Capture the cell that displays the provided text and extract its [X, Y] central coordinate. 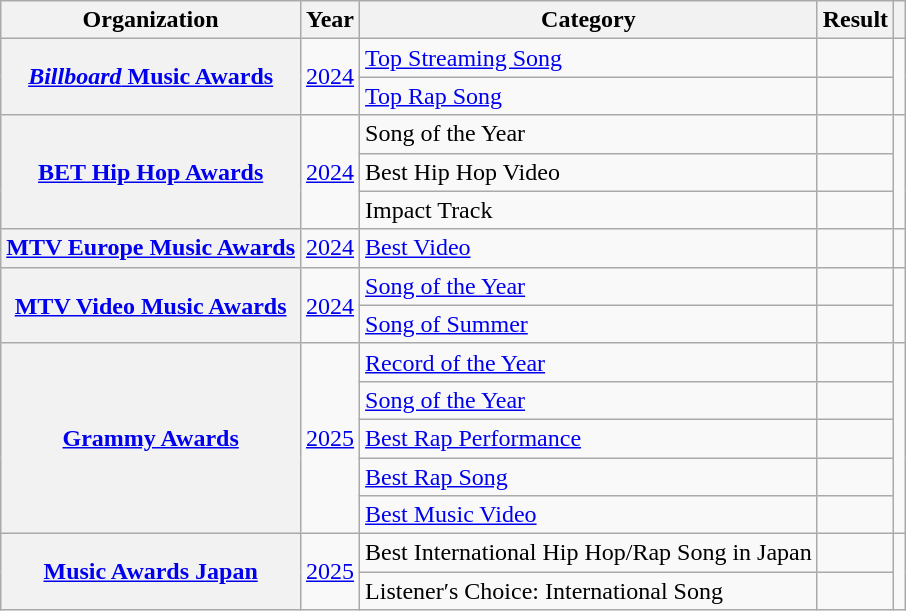
Top Streaming Song [589, 58]
MTV Video Music Awards [151, 305]
Top Rap Song [589, 96]
Grammy Awards [151, 438]
Best Video [589, 248]
BET Hip Hop Awards [151, 172]
Year [330, 20]
Category [589, 20]
MTV Europe Music Awards [151, 248]
Billboard Music Awards [151, 77]
Listener′s Choice: International Song [589, 591]
Record of the Year [589, 362]
Organization [151, 20]
Music Awards Japan [151, 572]
Best Rap Song [589, 477]
Best Music Video [589, 515]
Song of Summer [589, 324]
Result [855, 20]
Best Rap Performance [589, 438]
Best Hip Hop Video [589, 172]
Impact Track [589, 210]
Best International Hip Hop/Rap Song in Japan [589, 553]
